Identify which cell holds the provided text, then report its (X, Y) central coordinate. 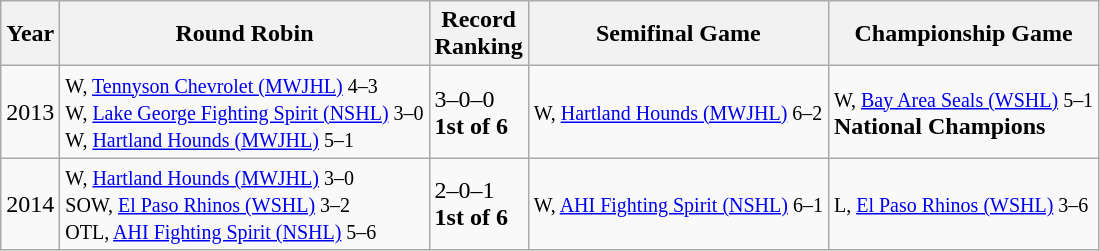
W, Bay Area Seals (WSHL) 5–1National Champions (963, 112)
2013 (30, 112)
W, Hartland Hounds (MWJHL) 6–2 (678, 112)
Year (30, 34)
Record Ranking (478, 34)
Semifinal Game (678, 34)
W, AHI Fighting Spirit (NSHL) 6–1 (678, 204)
Championship Game (963, 34)
3–0–01st of 6 (478, 112)
2–0–11st of 6 (478, 204)
2014 (30, 204)
W, Hartland Hounds (MWJHL) 3–0SOW, El Paso Rhinos (WSHL) 3–2OTL, AHI Fighting Spirit (NSHL) 5–6 (244, 204)
L, El Paso Rhinos (WSHL) 3–6 (963, 204)
W, Tennyson Chevrolet (MWJHL) 4–3W, Lake George Fighting Spirit (NSHL) 3–0W, Hartland Hounds (MWJHL) 5–1 (244, 112)
Round Robin (244, 34)
